Provide the (X, Y) coordinate of the cell's center where the given text is located.  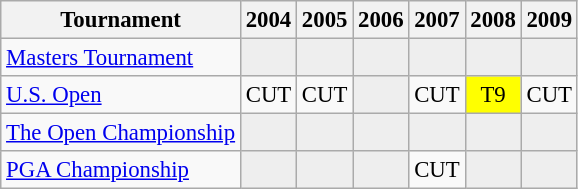
2008 (493, 20)
2006 (381, 20)
The Open Championship (121, 133)
U.S. Open (121, 95)
T9 (493, 95)
Masters Tournament (121, 58)
2005 (325, 20)
Tournament (121, 20)
2007 (437, 20)
2009 (549, 20)
PGA Championship (121, 170)
2004 (268, 20)
